Determine the [x, y] coordinate at the center of the cell enclosing the given text.  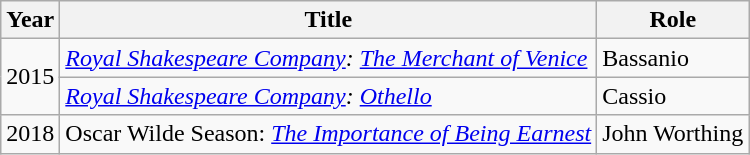
Year [30, 20]
2018 [30, 134]
Royal Shakespeare Company: The Merchant of Venice [328, 58]
Oscar Wilde Season: The Importance of Being Earnest [328, 134]
Bassanio [673, 58]
John Worthing [673, 134]
Royal Shakespeare Company: Othello [328, 96]
Title [328, 20]
2015 [30, 77]
Cassio [673, 96]
Role [673, 20]
